Scan for the cell matching the given text and deliver its (X, Y) coordinate at center. 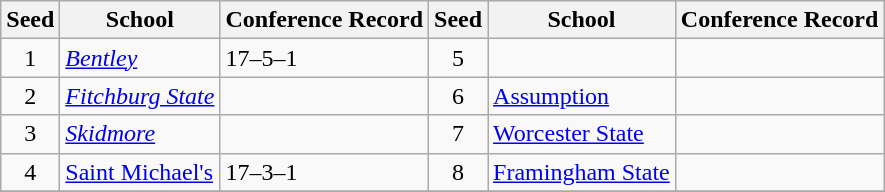
5 (458, 58)
4 (30, 172)
17–5–1 (324, 58)
17–3–1 (324, 172)
6 (458, 96)
Worcester State (582, 134)
Saint Michael's (140, 172)
3 (30, 134)
Assumption (582, 96)
8 (458, 172)
2 (30, 96)
7 (458, 134)
Fitchburg State (140, 96)
Skidmore (140, 134)
1 (30, 58)
Framingham State (582, 172)
Bentley (140, 58)
